Pinpoint the cell where the given text exists, returning its [x, y] midpoint coordinate. 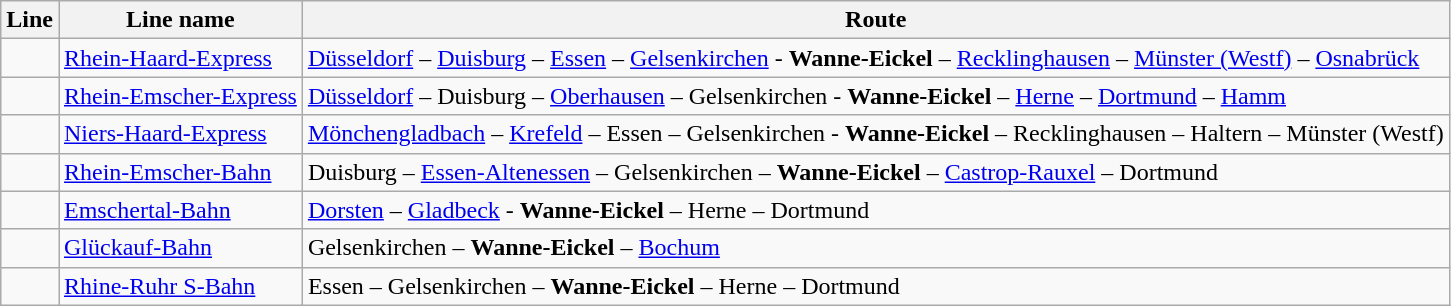
Line name [180, 20]
Gelsenkirchen – Wanne-Eickel – Bochum [876, 248]
Emschertal-Bahn [180, 210]
Line [30, 20]
Mönchengladbach – Krefeld – Essen – Gelsenkirchen - Wanne-Eickel – Recklinghausen – Haltern – Münster (Westf) [876, 134]
Essen – Gelsenkirchen – Wanne-Eickel – Herne – Dortmund [876, 286]
Glückauf-Bahn [180, 248]
Düsseldorf – Duisburg – Essen – Gelsenkirchen - Wanne-Eickel – Recklinghausen – Münster (Westf) – Osnabrück [876, 58]
Rhein-Emscher-Express [180, 96]
Rhein-Haard-Express [180, 58]
Düsseldorf – Duisburg – Oberhausen – Gelsenkirchen - Wanne-Eickel – Herne – Dortmund – Hamm [876, 96]
Duisburg – Essen-Altenessen – Gelsenkirchen – Wanne-Eickel – Castrop-Rauxel – Dortmund [876, 172]
Rhein-Emscher-Bahn [180, 172]
Rhine-Ruhr S-Bahn [180, 286]
Dorsten – Gladbeck - Wanne-Eickel – Herne – Dortmund [876, 210]
Niers-Haard-Express [180, 134]
Route [876, 20]
